Extract the [x, y] coordinate from the center of the cell holding the provided text.  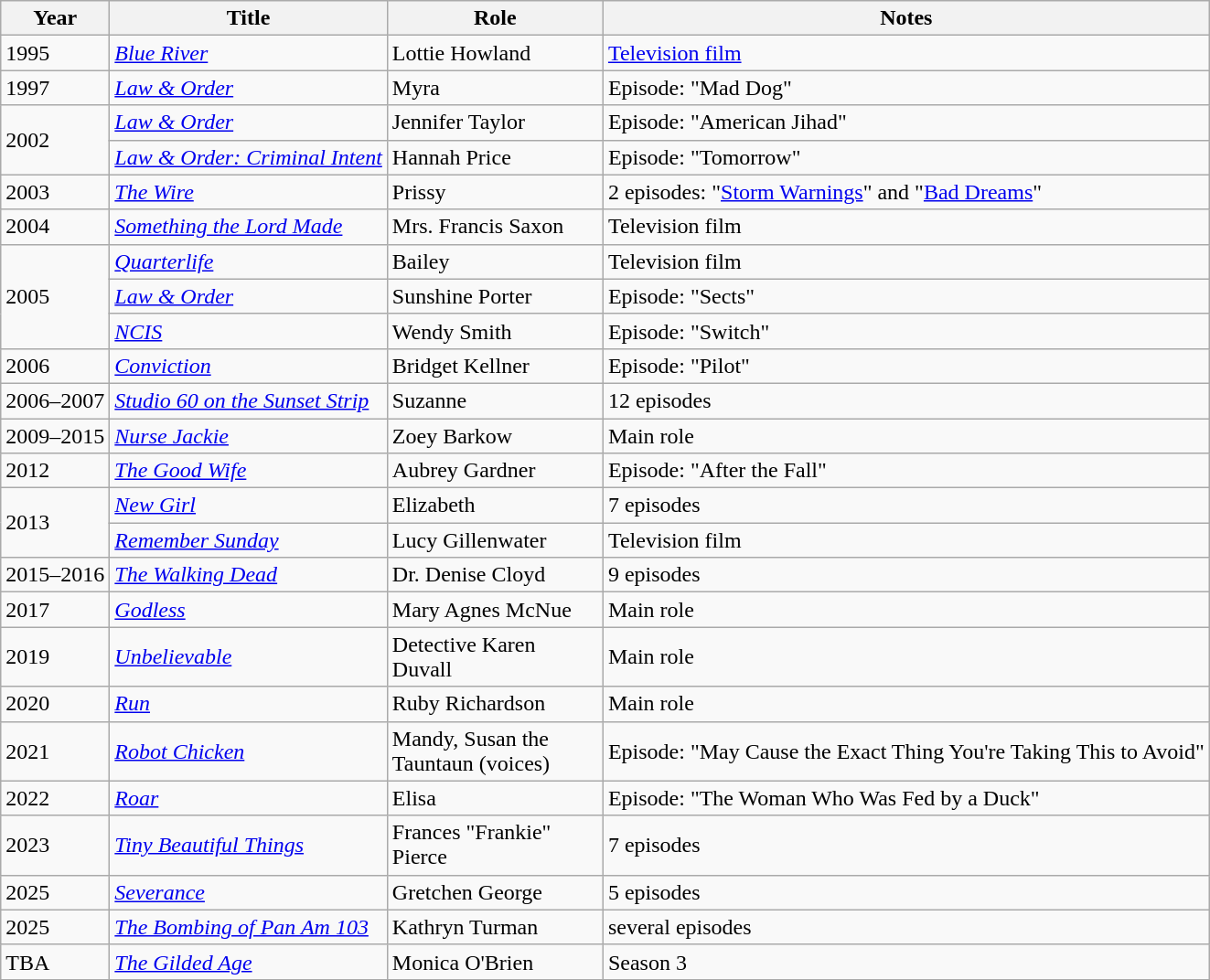
Tiny Beautiful Things [249, 845]
The Bombing of Pan Am 103 [249, 927]
New Girl [249, 506]
NCIS [249, 331]
1997 [55, 88]
Kathryn Turman [495, 927]
Remember Sunday [249, 540]
Quarterlife [249, 261]
Jennifer Taylor [495, 122]
The Walking Dead [249, 575]
Conviction [249, 366]
several episodes [905, 927]
Monica O'Brien [495, 962]
2003 [55, 192]
Year [55, 18]
2006–2007 [55, 400]
2013 [55, 523]
9 episodes [905, 575]
Run [249, 704]
Unbelievable [249, 656]
2005 [55, 296]
12 episodes [905, 400]
Episode: "American Jihad" [905, 122]
The Wire [249, 192]
Blue River [249, 53]
Episode: "Pilot" [905, 366]
Robot Chicken [249, 751]
Bridget Kellner [495, 366]
Zoey Barkow [495, 436]
Episode: "Switch" [905, 331]
TBA [55, 962]
Bailey [495, 261]
2012 [55, 471]
Elisa [495, 798]
Lottie Howland [495, 53]
Frances "Frankie" Pierce [495, 845]
Myra [495, 88]
Episode: "Tomorrow" [905, 157]
2004 [55, 227]
2015–2016 [55, 575]
Lucy Gillenwater [495, 540]
Detective Karen Duvall [495, 656]
2009–2015 [55, 436]
Gretchen George [495, 892]
Prissy [495, 192]
Hannah Price [495, 157]
Mrs. Francis Saxon [495, 227]
2022 [55, 798]
Suzanne [495, 400]
2 episodes: "Storm Warnings" and "Bad Dreams" [905, 192]
2019 [55, 656]
Studio 60 on the Sunset Strip [249, 400]
1995 [55, 53]
2017 [55, 610]
The Gilded Age [249, 962]
Episode: "Mad Dog" [905, 88]
Severance [249, 892]
2023 [55, 845]
Episode: "The Woman Who Was Fed by a Duck" [905, 798]
Season 3 [905, 962]
Title [249, 18]
Episode: "Sects" [905, 296]
Elizabeth [495, 506]
Nurse Jackie [249, 436]
Mandy, Susan the Tauntaun (voices) [495, 751]
Godless [249, 610]
Episode: "May Cause the Exact Thing You're Taking This to Avoid" [905, 751]
Notes [905, 18]
Aubrey Gardner [495, 471]
Law & Order: Criminal Intent [249, 157]
Episode: "After the Fall" [905, 471]
Something the Lord Made [249, 227]
Sunshine Porter [495, 296]
Ruby Richardson [495, 704]
2006 [55, 366]
2020 [55, 704]
Roar [249, 798]
Mary Agnes McNue [495, 610]
2021 [55, 751]
Role [495, 18]
Dr. Denise Cloyd [495, 575]
Wendy Smith [495, 331]
2002 [55, 140]
The Good Wife [249, 471]
5 episodes [905, 892]
